Find where the given text appears and provide that cell's center as [x, y] coordinate. 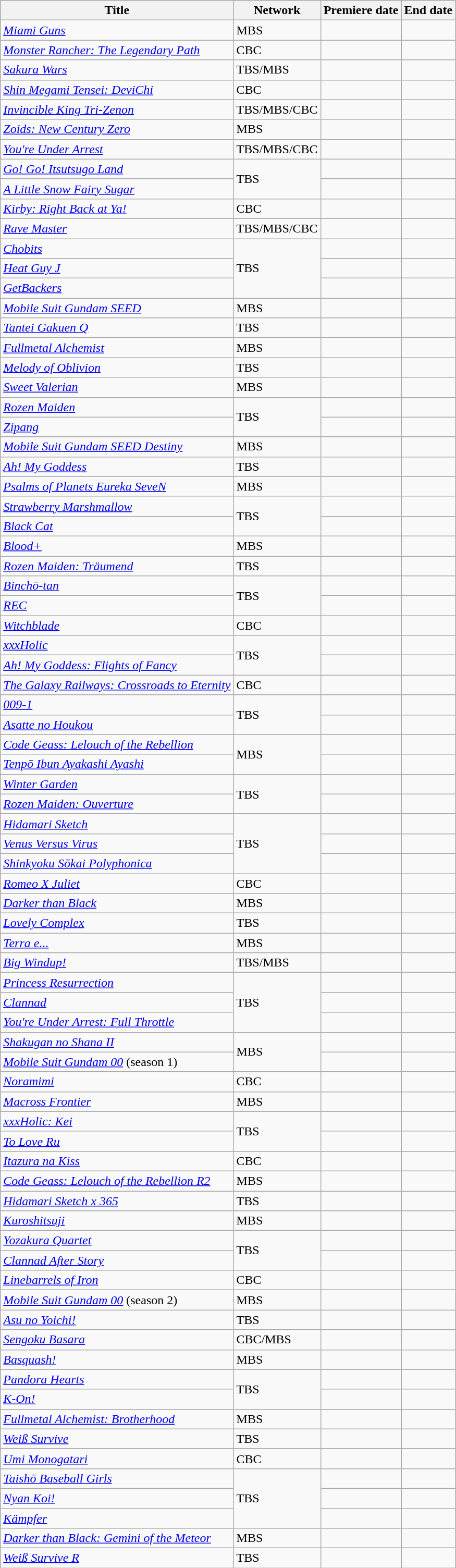
You're Under Arrest: Full Throttle [117, 1022]
Tenpō Ibun Ayakashi Ayashi [117, 764]
Asu no Yoichi! [117, 1320]
Ah! My Goddess: Flights of Fancy [117, 665]
Weiß Survive R [117, 1558]
Ah! My Goddess [117, 467]
Tantei Gakuen Q [117, 328]
xxxHolic: Kei [117, 1121]
REC [117, 606]
Umi Monogatari [117, 1459]
xxxHolic [117, 645]
Shinkyoku Sōkai Polyphonica [117, 863]
To Love Ru [117, 1141]
Binchō-tan [117, 586]
Code Geass: Lelouch of the Rebellion [117, 744]
Strawberry Marshmallow [117, 506]
Psalms of Planets Eureka SeveN [117, 486]
Mobile Suit Gundam SEED Destiny [117, 447]
Rave Master [117, 228]
K-On! [117, 1399]
Noramimi [117, 1082]
009-1 [117, 705]
Basquash! [117, 1359]
Taishō Baseball Girls [117, 1478]
Kirby: Right Back at Ya! [117, 209]
Big Windup! [117, 963]
Invincible King Tri-Zenon [117, 109]
Winter Garden [117, 784]
Chobits [117, 249]
Sweet Valerian [117, 387]
Kuroshitsuji [117, 1221]
Rozen Maiden: Ouverture [117, 804]
Sengoku Basara [117, 1340]
Zoids: New Century Zero [117, 129]
End date [428, 10]
Monster Rancher: The Legendary Path [117, 50]
Heat Guy J [117, 268]
Kämpfer [117, 1518]
Clannad [117, 1002]
The Galaxy Railways: Crossroads to Eternity [117, 685]
A Little Snow Fairy Sugar [117, 189]
Network [277, 10]
Weiß Survive [117, 1439]
Mobile Suit Gundam 00 (season 2) [117, 1300]
GetBackers [117, 288]
Fullmetal Alchemist: Brotherhood [117, 1419]
Mobile Suit Gundam SEED [117, 308]
CBC/MBS [277, 1340]
Clannad After Story [117, 1260]
Nyan Koi! [117, 1498]
Mobile Suit Gundam 00 (season 1) [117, 1062]
Terra e... [117, 943]
Black Cat [117, 526]
Rozen Maiden: Träumend [117, 566]
Shin Megami Tensei: DeviChi [117, 90]
Darker than Black: Gemini of the Meteor [117, 1538]
Princess Resurrection [117, 983]
Darker than Black [117, 903]
Yozakura Quartet [117, 1241]
Asatte no Houkou [117, 725]
Fullmetal Alchemist [117, 348]
Rozen Maiden [117, 407]
Go! Go! Itsutsugo Land [117, 169]
Itazura na Kiss [117, 1161]
Sakura Wars [117, 70]
Lovely Complex [117, 923]
Zipang [117, 427]
Shakugan no Shana II [117, 1042]
Premiere date [361, 10]
Miami Guns [117, 30]
Code Geass: Lelouch of the Rebellion R2 [117, 1181]
Venus Versus Virus [117, 843]
Linebarrels of Iron [117, 1280]
Witchblade [117, 626]
Title [117, 10]
Macross Frontier [117, 1101]
Pandora Hearts [117, 1379]
Romeo X Juliet [117, 884]
Hidamari Sketch [117, 824]
Blood+ [117, 546]
Hidamari Sketch x 365 [117, 1200]
You're Under Arrest [117, 149]
Melody of Oblivion [117, 367]
